Pinpoint the cell where the given text exists, returning its [x, y] midpoint coordinate. 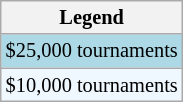
Legend [92, 17]
$25,000 tournaments [92, 51]
$10,000 tournaments [92, 85]
